Identify which cell holds the provided text, then report its (X, Y) central coordinate. 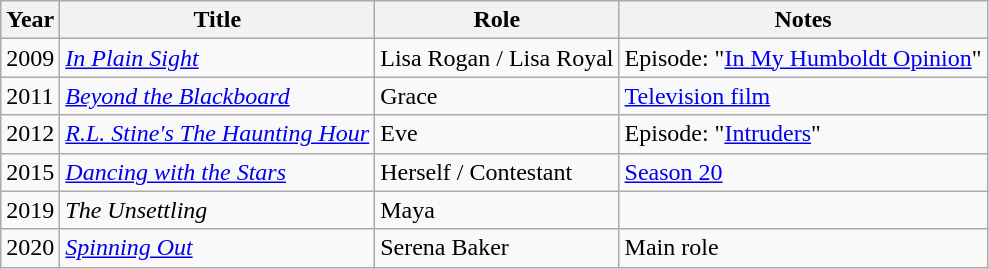
Main role (803, 248)
Grace (497, 96)
2009 (30, 58)
Year (30, 20)
In Plain Sight (218, 58)
Title (218, 20)
Notes (803, 20)
Season 20 (803, 172)
Dancing with the Stars (218, 172)
Episode: "In My Humboldt Opinion" (803, 58)
The Unsettling (218, 210)
2019 (30, 210)
2011 (30, 96)
Serena Baker (497, 248)
Episode: "Intruders" (803, 134)
Eve (497, 134)
Television film (803, 96)
R.L. Stine's The Haunting Hour (218, 134)
Lisa Rogan / Lisa Royal (497, 58)
Maya (497, 210)
Spinning Out (218, 248)
2012 (30, 134)
Beyond the Blackboard (218, 96)
Role (497, 20)
2015 (30, 172)
2020 (30, 248)
Herself / Contestant (497, 172)
